Extract the [X, Y] coordinate from the center of the cell holding the provided text.  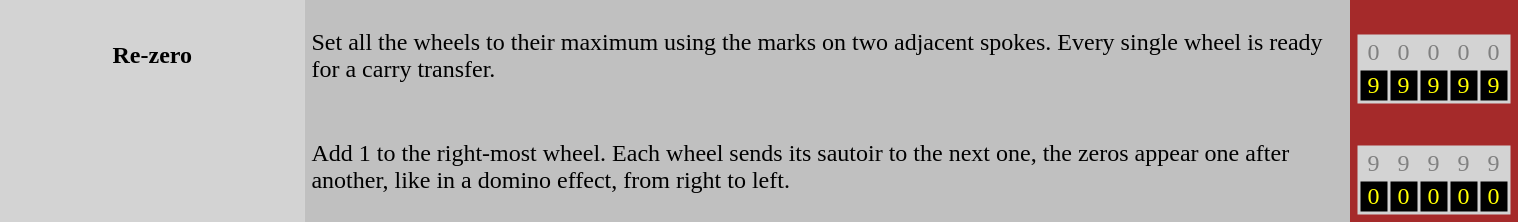
0 0 0 0 0 9 9 9 9 9 [1433, 56]
Set all the wheels to their maximum using the marks on two adjacent spokes. Every single wheel is ready for a carry transfer. [826, 56]
9 9 9 9 9 0 0 0 0 0 [1433, 166]
Re-zero [152, 56]
